Determine the (x, y) coordinate at the center of the cell enclosing the given text.  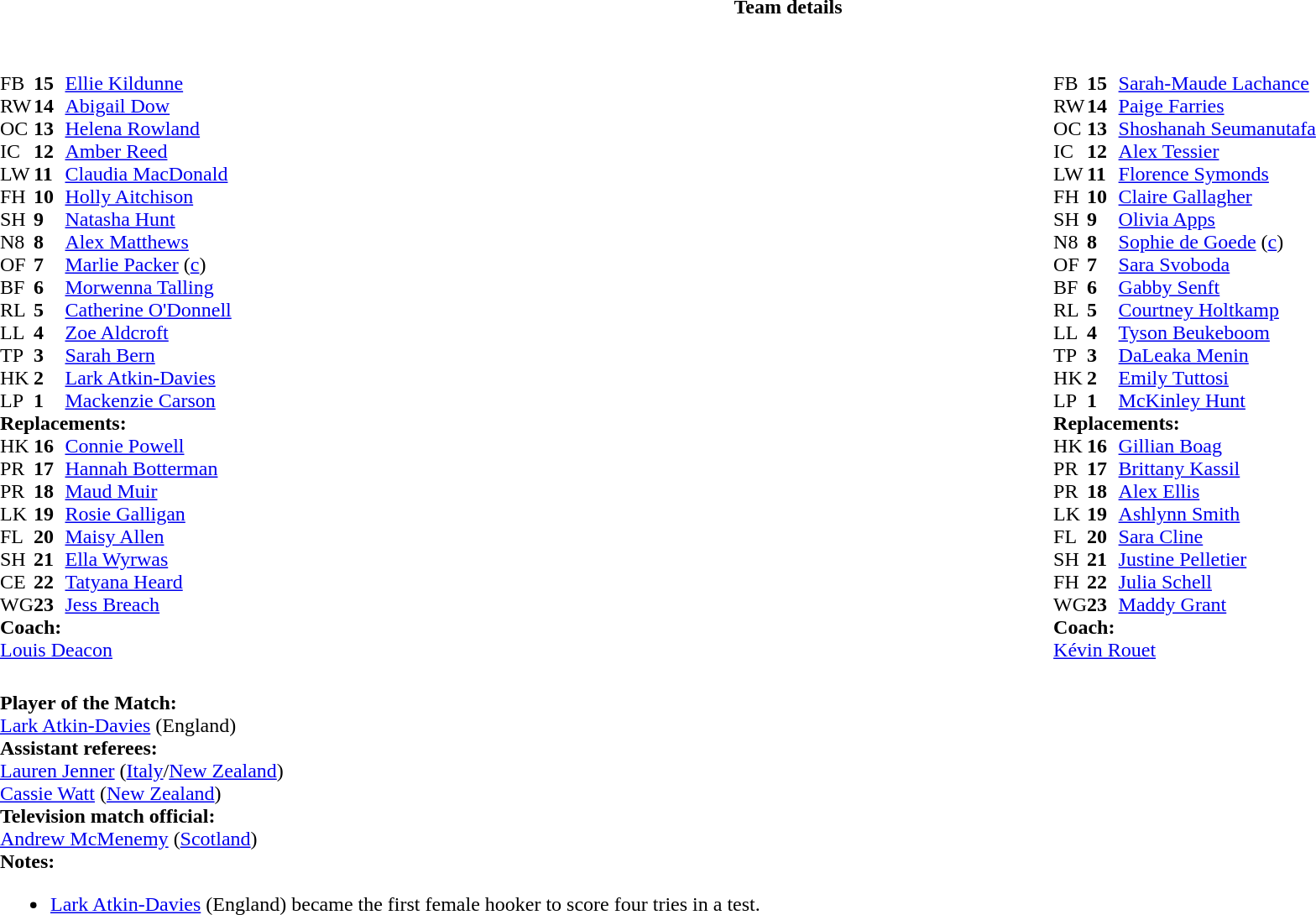
Claudia MacDonald (148, 175)
Ella Wyrwas (148, 559)
Maisy Allen (148, 537)
Maddy Grant (1217, 604)
Sarah-Maude Lachance (1217, 84)
Tyson Beukeboom (1217, 332)
Alex Ellis (1217, 492)
Holly Aitchison (148, 196)
Ashlynn Smith (1217, 514)
Connie Powell (148, 447)
Kévin Rouet (1185, 650)
Julia Schell (1217, 583)
Zoe Aldcroft (148, 332)
Natasha Hunt (148, 220)
Rosie Galligan (148, 514)
Brittany Kassil (1217, 468)
Gillian Boag (1217, 447)
Olivia Apps (1217, 220)
Courtney Holtkamp (1217, 311)
Amber Reed (148, 151)
Shoshanah Seumanutafa (1217, 129)
Alex Matthews (148, 242)
Emily Tuttosi (1217, 378)
Jess Breach (148, 604)
Tatyana Heard (148, 583)
Ellie Kildunne (148, 84)
Sarah Bern (148, 356)
Helena Rowland (148, 129)
Alex Tessier (1217, 151)
Hannah Botterman (148, 468)
McKinley Hunt (1217, 401)
Gabby Senft (1217, 287)
Sophie de Goede (c) (1217, 242)
Mackenzie Carson (148, 401)
CE (17, 583)
Justine Pelletier (1217, 559)
Maud Muir (148, 492)
Florence Symonds (1217, 175)
Claire Gallagher (1217, 196)
Abigail Dow (148, 106)
Louis Deacon (116, 650)
Marlie Packer (c) (148, 265)
Lark Atkin-Davies (148, 378)
Paige Farries (1217, 106)
Sara Svoboda (1217, 265)
Sara Cline (1217, 537)
Morwenna Talling (148, 287)
DaLeaka Menin (1217, 356)
Catherine O'Donnell (148, 311)
